Provide the (X, Y) coordinate of the cell's center where the given text is located.  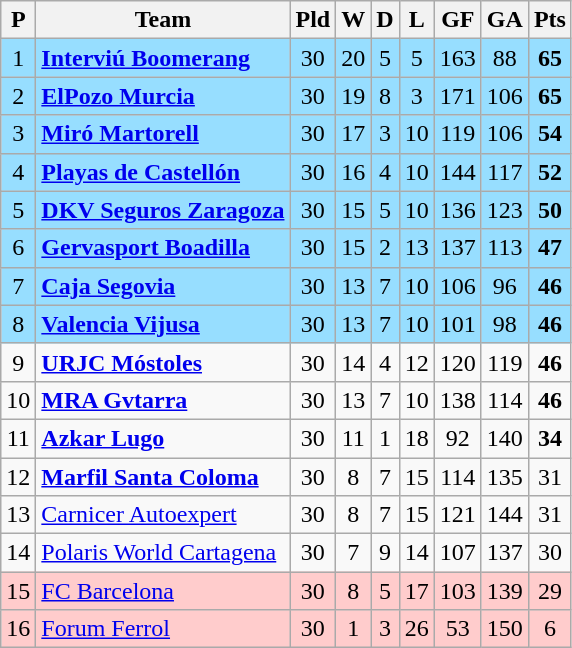
FC Barcelona (163, 591)
Miró Martorell (163, 134)
52 (550, 172)
113 (504, 248)
Polaris World Cartagena (163, 553)
29 (550, 591)
URJC Móstoles (163, 362)
96 (504, 286)
Gervasport Boadilla (163, 248)
Caja Segovia (163, 286)
150 (504, 629)
Pts (550, 20)
ElPozo Murcia (163, 96)
GA (504, 20)
101 (458, 324)
163 (458, 58)
103 (458, 591)
19 (354, 96)
GF (458, 20)
20 (354, 58)
W (354, 20)
34 (550, 438)
Playas de Castellón (163, 172)
139 (504, 591)
54 (550, 134)
D (385, 20)
107 (458, 553)
92 (458, 438)
98 (504, 324)
18 (416, 438)
Marfil Santa Coloma (163, 477)
Team (163, 20)
47 (550, 248)
117 (504, 172)
135 (504, 477)
Valencia Vijusa (163, 324)
123 (504, 210)
P (18, 20)
53 (458, 629)
50 (550, 210)
121 (458, 515)
Carnicer Autoexpert (163, 515)
Forum Ferrol (163, 629)
140 (504, 438)
136 (458, 210)
120 (458, 362)
Pld (313, 20)
MRA Gvtarra (163, 400)
138 (458, 400)
Interviú Boomerang (163, 58)
L (416, 20)
Azkar Lugo (163, 438)
26 (416, 629)
88 (504, 58)
171 (458, 96)
DKV Seguros Zaragoza (163, 210)
